Detect which cell encompasses the target text, then output its (x, y) center coordinate. 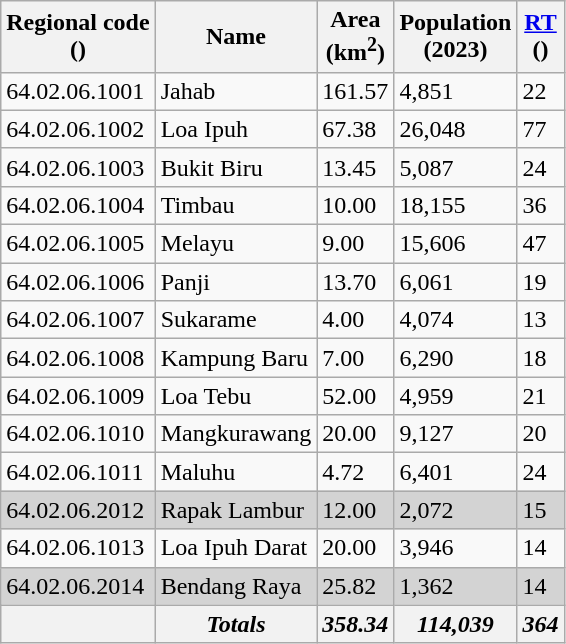
Timbau (236, 205)
114,039 (456, 624)
18 (540, 358)
6,061 (456, 282)
RT() (540, 37)
Loa Ipuh (236, 129)
Name (236, 37)
2,072 (456, 510)
358.34 (356, 624)
4,959 (456, 396)
15,606 (456, 244)
26,048 (456, 129)
64.02.06.1009 (78, 396)
64.02.06.1005 (78, 244)
Maluhu (236, 472)
Population (2023) (456, 37)
Regional code() (78, 37)
Sukarame (236, 320)
64.02.06.1007 (78, 320)
Loa Ipuh Darat (236, 548)
20 (540, 434)
6,401 (456, 472)
9,127 (456, 434)
12.00 (356, 510)
64.02.06.1011 (78, 472)
47 (540, 244)
13.70 (356, 282)
Area (km2) (356, 37)
9.00 (356, 244)
22 (540, 91)
7.00 (356, 358)
64.02.06.2014 (78, 586)
161.57 (356, 91)
1,362 (456, 586)
21 (540, 396)
18,155 (456, 205)
15 (540, 510)
64.02.06.2012 (78, 510)
64.02.06.1002 (78, 129)
Bukit Biru (236, 167)
5,087 (456, 167)
64.02.06.1006 (78, 282)
64.02.06.1010 (78, 434)
Kampung Baru (236, 358)
Rapak Lambur (236, 510)
Melayu (236, 244)
4.72 (356, 472)
52.00 (356, 396)
4,074 (456, 320)
364 (540, 624)
4,851 (456, 91)
36 (540, 205)
67.38 (356, 129)
3,946 (456, 548)
4.00 (356, 320)
Panji (236, 282)
10.00 (356, 205)
Jahab (236, 91)
64.02.06.1013 (78, 548)
64.02.06.1004 (78, 205)
13.45 (356, 167)
19 (540, 282)
64.02.06.1003 (78, 167)
64.02.06.1008 (78, 358)
25.82 (356, 586)
Mangkurawang (236, 434)
Bendang Raya (236, 586)
77 (540, 129)
13 (540, 320)
Loa Tebu (236, 396)
64.02.06.1001 (78, 91)
6,290 (456, 358)
Totals (236, 624)
